Detect which cell encompasses the target text, then output its [X, Y] center coordinate. 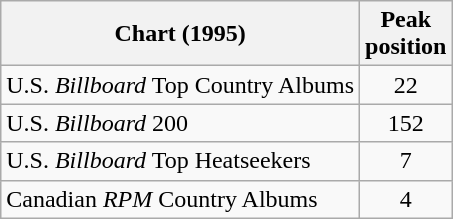
Canadian RPM Country Albums [180, 199]
22 [406, 85]
Peakposition [406, 34]
7 [406, 161]
4 [406, 199]
U.S. Billboard 200 [180, 123]
152 [406, 123]
U.S. Billboard Top Country Albums [180, 85]
U.S. Billboard Top Heatseekers [180, 161]
Chart (1995) [180, 34]
